From the cell containing the given text, extract its center point as [x, y] coordinate. 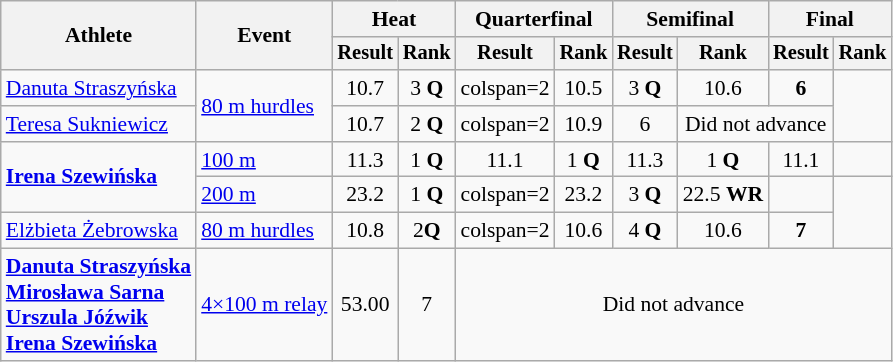
4×100 m relay [264, 305]
22.5 WR [723, 195]
53.00 [365, 305]
200 m [264, 195]
10.9 [584, 124]
Final [830, 19]
Teresa Sukniewicz [98, 124]
100 m [264, 160]
4 Q [645, 231]
10.8 [365, 231]
2Q [427, 231]
Semifinal [690, 19]
Danuta StraszyńskaMirosława SarnaUrszula JóźwikIrena Szewińska [98, 305]
2 Q [427, 124]
10.5 [584, 88]
Athlete [98, 36]
Quarterfinal [534, 19]
Event [264, 36]
Heat [394, 19]
Elżbieta Żebrowska [98, 231]
Danuta Straszyńska [98, 88]
Irena Szewińska [98, 178]
